From the cell containing the given text, extract its center point as (x, y) coordinate. 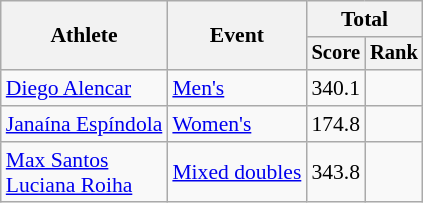
Diego Alencar (84, 88)
Total (364, 19)
Score (336, 54)
Rank (394, 54)
Mixed doubles (236, 172)
Janaína Espíndola (84, 124)
174.8 (336, 124)
Max SantosLuciana Roiha (84, 172)
Athlete (84, 36)
340.1 (336, 88)
Event (236, 36)
343.8 (336, 172)
Men's (236, 88)
Women's (236, 124)
